Detect which cell encompasses the target text, then output its [x, y] center coordinate. 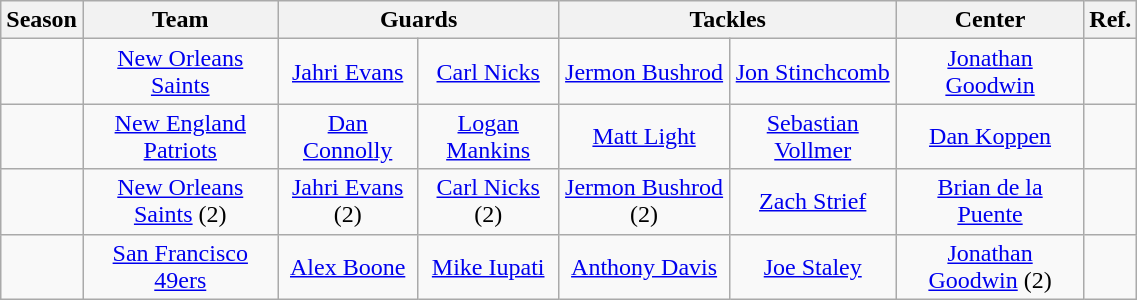
Dan Connolly [348, 136]
Jonathan Goodwin [990, 72]
Jon Stinchcomb [812, 72]
Dan Koppen [990, 136]
Joe Staley [812, 266]
Season [42, 20]
Carl Nicks [488, 72]
Alex Boone [348, 266]
Team [180, 20]
Carl Nicks (2) [488, 202]
Center [990, 20]
Zach Strief [812, 202]
Jermon Bushrod (2) [644, 202]
Sebastian Vollmer [812, 136]
Anthony Davis [644, 266]
New England Patriots [180, 136]
San Francisco 49ers [180, 266]
Logan Mankins [488, 136]
Ref. [1110, 20]
Jonathan Goodwin (2) [990, 266]
Tackles [728, 20]
Matt Light [644, 136]
Jahri Evans [348, 72]
New Orleans Saints [180, 72]
New Orleans Saints (2) [180, 202]
Brian de la Puente [990, 202]
Mike Iupati [488, 266]
Guards [418, 20]
Jermon Bushrod [644, 72]
Jahri Evans (2) [348, 202]
